Detect which cell encompasses the target text, then output its [x, y] center coordinate. 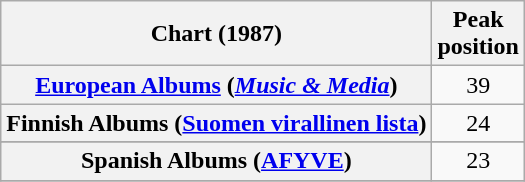
39 [478, 85]
Chart (1987) [216, 34]
European Albums (Music & Media) [216, 85]
Peakposition [478, 34]
Spanish Albums (AFYVE) [216, 161]
24 [478, 123]
23 [478, 161]
Finnish Albums (Suomen virallinen lista) [216, 123]
